Scan for the cell matching the given text and deliver its (X, Y) coordinate at center. 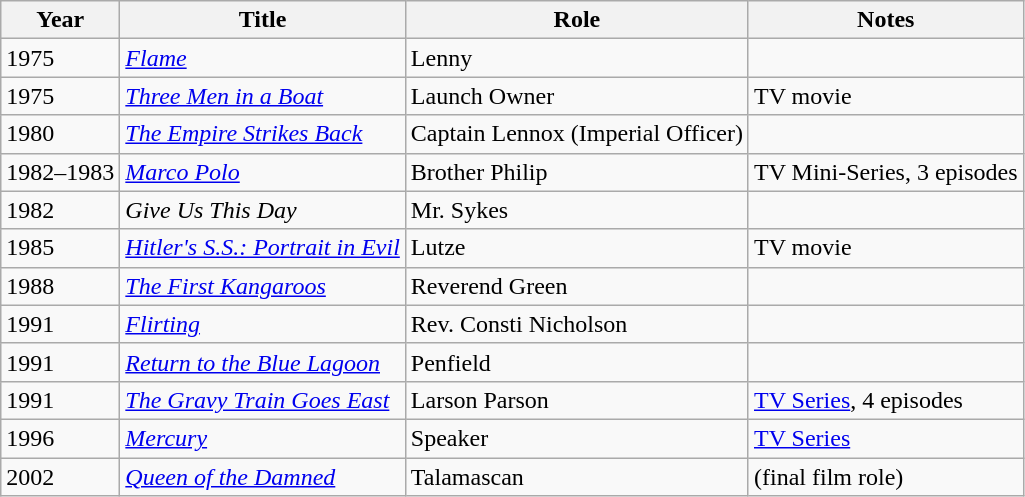
Give Us This Day (263, 210)
Brother Philip (576, 172)
1985 (60, 248)
Rev. Consti Nicholson (576, 324)
1988 (60, 286)
TV Mini-Series, 3 episodes (886, 172)
Role (576, 20)
Lenny (576, 58)
1996 (60, 438)
Larson Parson (576, 400)
Talamascan (576, 477)
Mercury (263, 438)
Notes (886, 20)
Flirting (263, 324)
The Empire Strikes Back (263, 134)
The First Kangaroos (263, 286)
Flame (263, 58)
Speaker (576, 438)
Launch Owner (576, 96)
Reverend Green (576, 286)
Captain Lennox (Imperial Officer) (576, 134)
Marco Polo (263, 172)
Year (60, 20)
1982–1983 (60, 172)
Hitler's S.S.: Portrait in Evil (263, 248)
1982 (60, 210)
Three Men in a Boat (263, 96)
The Gravy Train Goes East (263, 400)
Queen of the Damned (263, 477)
1980 (60, 134)
Penfield (576, 362)
Title (263, 20)
Return to the Blue Lagoon (263, 362)
TV Series (886, 438)
TV Series, 4 episodes (886, 400)
Lutze (576, 248)
2002 (60, 477)
Mr. Sykes (576, 210)
(final film role) (886, 477)
